Determine the [X, Y] coordinate at the center of the cell enclosing the given text.  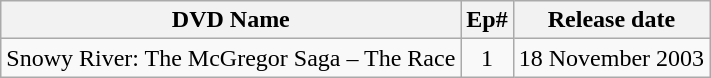
Snowy River: The McGregor Saga – The Race [231, 58]
18 November 2003 [611, 58]
Ep# [487, 20]
DVD Name [231, 20]
1 [487, 58]
Release date [611, 20]
